Identify which cell holds the provided text, then report its [x, y] central coordinate. 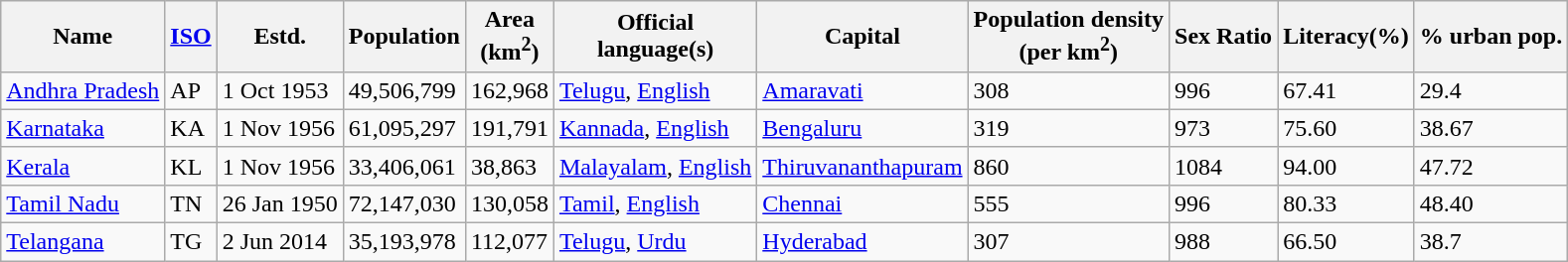
38,863 [509, 166]
1 Oct 1953 [280, 90]
47.72 [1490, 166]
29.4 [1490, 90]
33,406,061 [403, 166]
AP [191, 90]
130,058 [509, 203]
Kerala [83, 166]
191,791 [509, 128]
38.7 [1490, 242]
112,077 [509, 242]
2 Jun 2014 [280, 242]
Literacy(%) [1346, 37]
49,506,799 [403, 90]
Bengaluru [862, 128]
75.60 [1346, 128]
Tamil Nadu [83, 203]
Thiruvananthapuram [862, 166]
Amaravati [862, 90]
Telugu, English [655, 90]
Estd. [280, 37]
KA [191, 128]
Karnataka [83, 128]
Name [83, 37]
TG [191, 242]
38.67 [1490, 128]
Officiallanguage(s) [655, 37]
Population [403, 37]
Telugu, Urdu [655, 242]
Kannada, English [655, 128]
72,147,030 [403, 203]
1084 [1224, 166]
94.00 [1346, 166]
35,193,978 [403, 242]
Capital [862, 37]
308 [1068, 90]
48.40 [1490, 203]
Chennai [862, 203]
Population density (per km2) [1068, 37]
80.33 [1346, 203]
Tamil, English [655, 203]
860 [1068, 166]
% urban pop. [1490, 37]
Andhra Pradesh [83, 90]
555 [1068, 203]
162,968 [509, 90]
988 [1224, 242]
26 Jan 1950 [280, 203]
Area(km2) [509, 37]
307 [1068, 242]
Sex Ratio [1224, 37]
Hyderabad [862, 242]
Telangana [83, 242]
66.50 [1346, 242]
Malayalam, English [655, 166]
319 [1068, 128]
ISO [191, 37]
61,095,297 [403, 128]
TN [191, 203]
973 [1224, 128]
67.41 [1346, 90]
KL [191, 166]
